Identify which cell holds the provided text, then report its (X, Y) central coordinate. 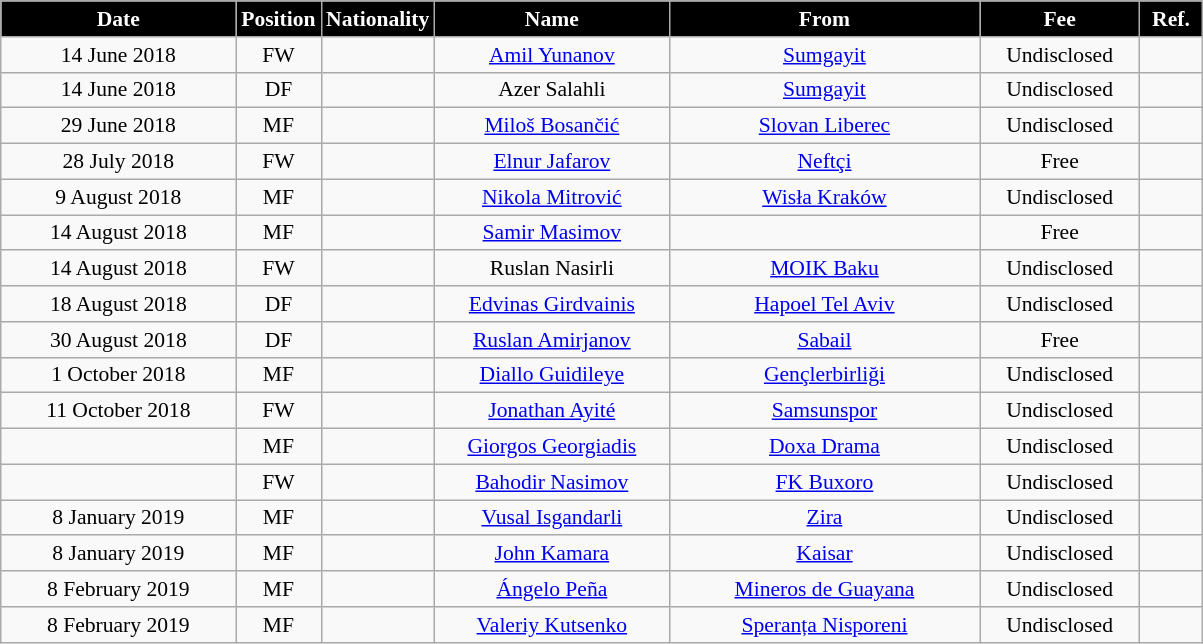
Azer Salahli (552, 90)
11 October 2018 (118, 411)
Ruslan Amirjanov (552, 340)
Elnur Jafarov (552, 162)
Samir Masimov (552, 233)
Speranța Nisporeni (824, 625)
Zira (824, 518)
Kaisar (824, 554)
Valeriy Kutsenko (552, 625)
29 June 2018 (118, 126)
Miloš Bosančić (552, 126)
Slovan Liberec (824, 126)
Giorgos Georgiadis (552, 447)
Samsunspor (824, 411)
Nationality (378, 19)
28 July 2018 (118, 162)
From (824, 19)
Edvinas Girdvainis (552, 304)
Fee (1060, 19)
Ángelo Peña (552, 589)
FK Buxoro (824, 482)
Neftçi (824, 162)
Wisła Kraków (824, 197)
Bahodir Nasimov (552, 482)
1 October 2018 (118, 375)
Ruslan Nasirli (552, 269)
Diallo Guidileye (552, 375)
Date (118, 19)
Nikola Mitrović (552, 197)
Gençlerbirliği (824, 375)
Doxa Drama (824, 447)
Mineros de Guayana (824, 589)
MOIK Baku (824, 269)
30 August 2018 (118, 340)
Ref. (1172, 19)
John Kamara (552, 554)
Vusal Isgandarli (552, 518)
9 August 2018 (118, 197)
Amil Yunanov (552, 55)
Hapoel Tel Aviv (824, 304)
Position (278, 19)
Name (552, 19)
Jonathan Ayité (552, 411)
Sabail (824, 340)
18 August 2018 (118, 304)
